Determine the (X, Y) coordinate at the center of the cell enclosing the given text.  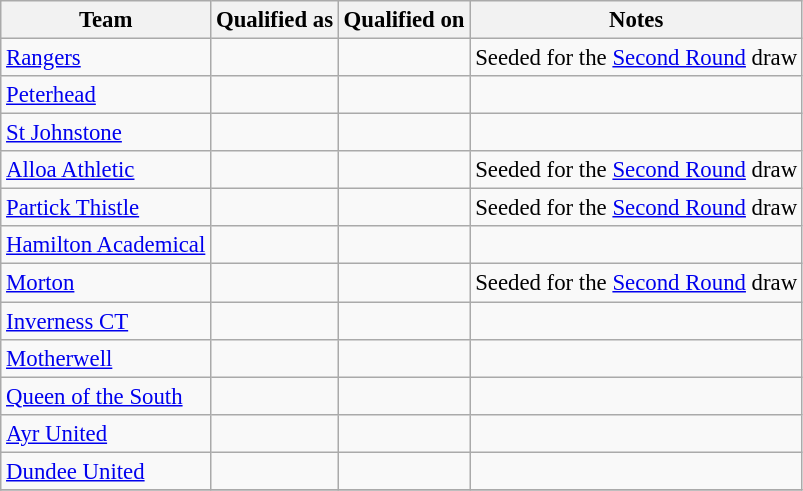
Alloa Athletic (106, 170)
Hamilton Academical (106, 245)
Dundee United (106, 471)
Peterhead (106, 95)
Queen of the South (106, 396)
Qualified on (404, 20)
Morton (106, 283)
Inverness CT (106, 321)
Notes (636, 20)
Qualified as (275, 20)
Rangers (106, 58)
Motherwell (106, 358)
Partick Thistle (106, 208)
Team (106, 20)
St Johnstone (106, 133)
Ayr United (106, 433)
